Locate the cell with the specified text and output its (x, y) center coordinate. 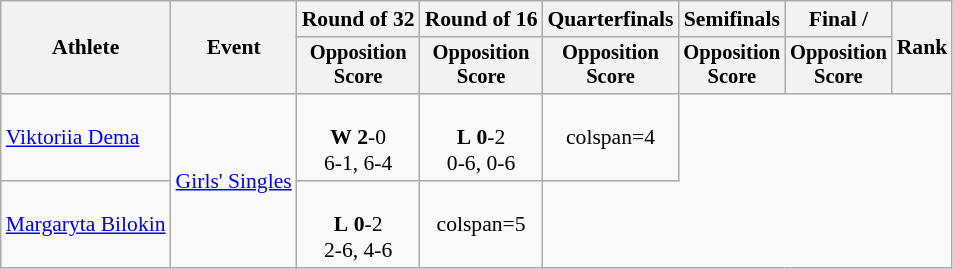
Quarterfinals (610, 19)
Round of 16 (482, 19)
Rank (922, 48)
Final / (838, 19)
Event (234, 48)
Girls' Singles (234, 180)
Athlete (86, 48)
Round of 32 (358, 19)
colspan=5 (482, 224)
L 0-2 2-6, 4-6 (358, 224)
L 0-2 0-6, 0-6 (482, 138)
Margaryta Bilokin (86, 224)
Semifinals (732, 19)
Viktoriia Dema (86, 138)
colspan=4 (610, 138)
W 2-0 6-1, 6-4 (358, 138)
